Identify which cell holds the provided text, then report its [X, Y] central coordinate. 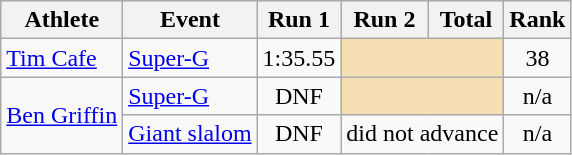
did not advance [422, 134]
Rank [538, 20]
Total [466, 20]
Event [190, 20]
Tim Cafe [62, 58]
1:35.55 [299, 58]
Ben Griffin [62, 115]
Giant slalom [190, 134]
Run 2 [384, 20]
Run 1 [299, 20]
38 [538, 58]
Athlete [62, 20]
